Locate the cell with the specified text and output its (X, Y) center coordinate. 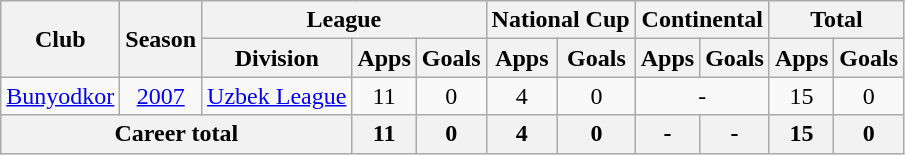
Total (836, 20)
Division (277, 58)
Club (60, 39)
Bunyodkor (60, 96)
Continental (702, 20)
Season (161, 39)
National Cup (560, 20)
2007 (161, 96)
League (344, 20)
Uzbek League (277, 96)
Career total (176, 134)
